Find where the given text appears and provide that cell's center as [X, Y] coordinate. 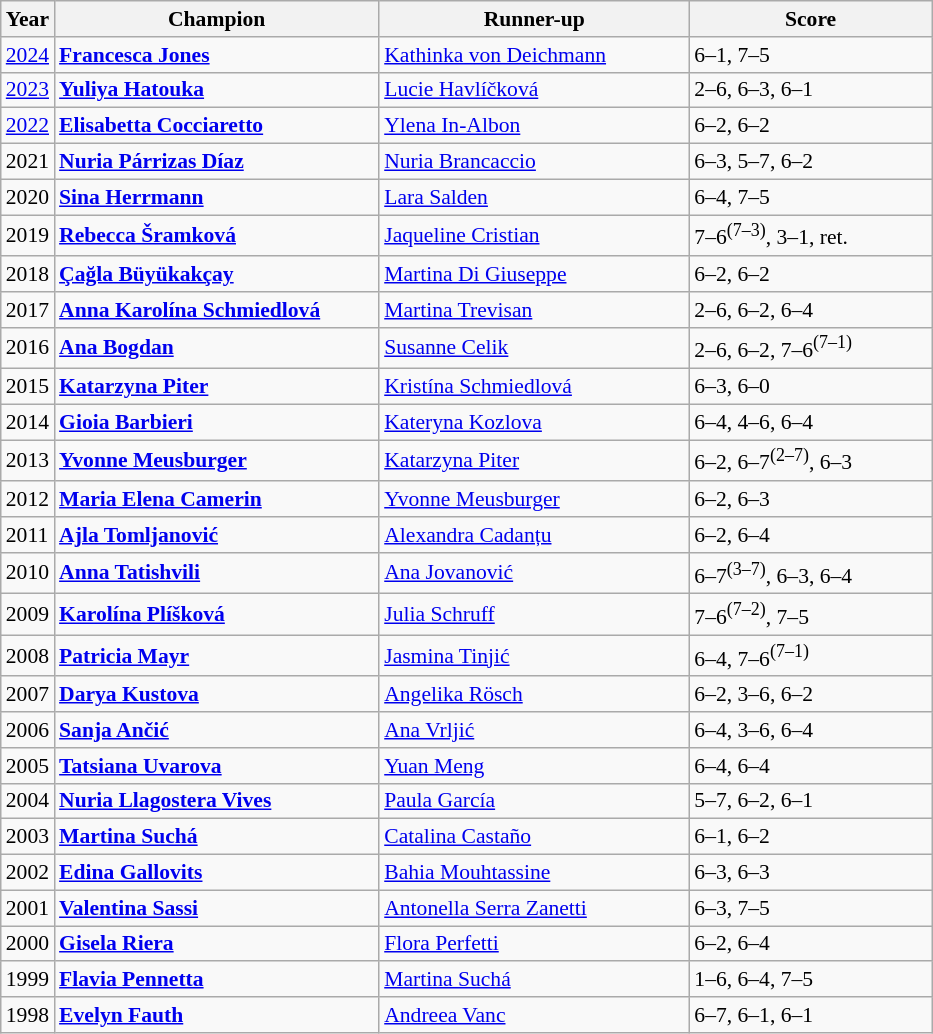
2010 [28, 574]
Catalina Castaño [534, 837]
Tatsiana Uvarova [216, 766]
Sanja Ančić [216, 730]
Darya Kustova [216, 695]
Ylena In-Albon [534, 126]
6–2, 6–7(2–7), 6–3 [810, 460]
6–3, 5–7, 6–2 [810, 162]
2006 [28, 730]
6–1, 7–5 [810, 55]
Edina Gallovits [216, 873]
Yuliya Hatouka [216, 90]
Nuria Párrizas Díaz [216, 162]
Lara Salden [534, 197]
Kristína Schmiedlová [534, 387]
Çağla Büyükakçay [216, 274]
2013 [28, 460]
6–1, 6–2 [810, 837]
2001 [28, 908]
2024 [28, 55]
6–3, 7–5 [810, 908]
Jaqueline Cristian [534, 236]
6–4, 4–6, 6–4 [810, 422]
Gioia Barbieri [216, 422]
6–4, 7–6(7–1) [810, 656]
2011 [28, 535]
Nuria Llagostera Vives [216, 801]
Lucie Havlíčková [534, 90]
2020 [28, 197]
2007 [28, 695]
Kathinka von Deichmann [534, 55]
1999 [28, 980]
2015 [28, 387]
2–6, 6–2, 6–4 [810, 310]
Karolína Plíšková [216, 614]
Alexandra Cadanțu [534, 535]
Ajla Tomljanović [216, 535]
7–6(7–3), 3–1, ret. [810, 236]
2008 [28, 656]
2–6, 6–2, 7–6(7–1) [810, 348]
Rebecca Šramková [216, 236]
6–4, 6–4 [810, 766]
Susanne Celik [534, 348]
Flavia Pennetta [216, 980]
2009 [28, 614]
6–3, 6–0 [810, 387]
Sina Herrmann [216, 197]
2000 [28, 944]
Yuan Meng [534, 766]
Year [28, 19]
2014 [28, 422]
Ana Vrljić [534, 730]
Andreea Vanc [534, 1015]
2022 [28, 126]
6–7, 6–1, 6–1 [810, 1015]
2004 [28, 801]
2018 [28, 274]
Maria Elena Camerin [216, 499]
2019 [28, 236]
6–4, 3–6, 6–4 [810, 730]
6–3, 6–3 [810, 873]
2017 [28, 310]
6–2, 3–6, 6–2 [810, 695]
Martina Di Giuseppe [534, 274]
Patricia Mayr [216, 656]
2002 [28, 873]
Paula García [534, 801]
Anna Karolína Schmiedlová [216, 310]
Julia Schruff [534, 614]
Champion [216, 19]
2023 [28, 90]
Score [810, 19]
2005 [28, 766]
7–6(7–2), 7–5 [810, 614]
6–4, 7–5 [810, 197]
Jasmina Tinjić [534, 656]
Evelyn Fauth [216, 1015]
Gisela Riera [216, 944]
2016 [28, 348]
2003 [28, 837]
Ana Jovanović [534, 574]
1–6, 6–4, 7–5 [810, 980]
6–7(3–7), 6–3, 6–4 [810, 574]
Antonella Serra Zanetti [534, 908]
Elisabetta Cocciaretto [216, 126]
Martina Trevisan [534, 310]
Flora Perfetti [534, 944]
2012 [28, 499]
Runner-up [534, 19]
Francesca Jones [216, 55]
Valentina Sassi [216, 908]
Anna Tatishvili [216, 574]
6–2, 6–3 [810, 499]
1998 [28, 1015]
Kateryna Kozlova [534, 422]
2021 [28, 162]
5–7, 6–2, 6–1 [810, 801]
Angelika Rösch [534, 695]
2–6, 6–3, 6–1 [810, 90]
Bahia Mouhtassine [534, 873]
Nuria Brancaccio [534, 162]
Ana Bogdan [216, 348]
